Determine the (x, y) coordinate at the center of the cell enclosing the given text.  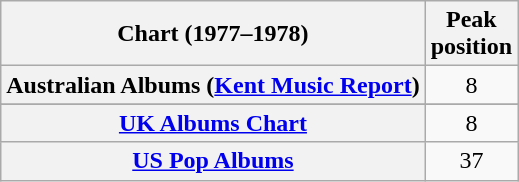
Peakposition (471, 34)
UK Albums Chart (213, 123)
Chart (1977–1978) (213, 34)
37 (471, 161)
Australian Albums (Kent Music Report) (213, 85)
US Pop Albums (213, 161)
